Identify which cell holds the provided text, then report its (X, Y) central coordinate. 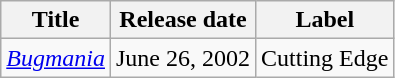
Title (56, 20)
Label (325, 20)
Cutting Edge (325, 58)
Release date (182, 20)
Bugmania (56, 58)
June 26, 2002 (182, 58)
